Capture the cell that displays the provided text and extract its [x, y] central coordinate. 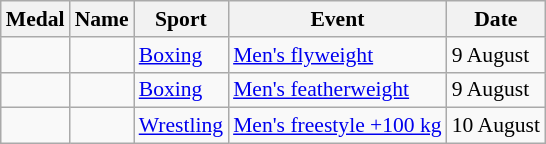
Medal [36, 19]
Name [102, 19]
Men's flyweight [338, 55]
Men's featherweight [338, 90]
Wrestling [181, 126]
10 August [496, 126]
Date [496, 19]
Sport [181, 19]
Men's freestyle +100 kg [338, 126]
Event [338, 19]
